Output the (X, Y) coordinate of the center of the cell containing the given text.  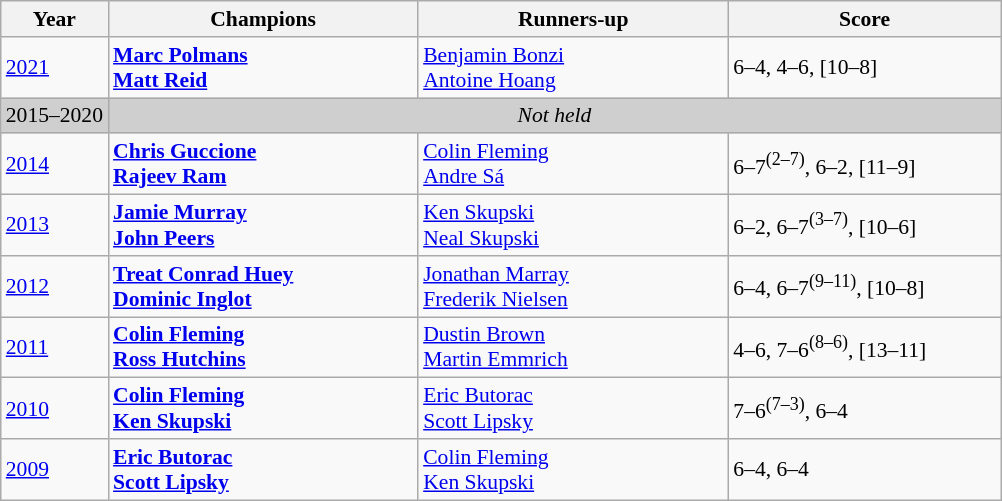
6–7(2–7), 6–2, [11–9] (864, 164)
2009 (54, 470)
6–4, 4–6, [10–8] (864, 68)
2011 (54, 348)
2012 (54, 286)
Ken Skupski Neal Skupski (573, 226)
Colin Fleming Andre Sá (573, 164)
Champions (263, 19)
2010 (54, 408)
2021 (54, 68)
Year (54, 19)
2015–2020 (54, 116)
6–4, 6–4 (864, 470)
Jonathan Marray Frederik Nielsen (573, 286)
Chris Guccione Rajeev Ram (263, 164)
2014 (54, 164)
2013 (54, 226)
Dustin Brown Martin Emmrich (573, 348)
4–6, 7–6(8–6), [13–11] (864, 348)
Score (864, 19)
Runners-up (573, 19)
Treat Conrad Huey Dominic Inglot (263, 286)
Jamie Murray John Peers (263, 226)
Benjamin Bonzi Antoine Hoang (573, 68)
Colin Fleming Ross Hutchins (263, 348)
7–6(7–3), 6–4 (864, 408)
6–2, 6–7(3–7), [10–6] (864, 226)
Marc Polmans Matt Reid (263, 68)
6–4, 6–7(9–11), [10–8] (864, 286)
Not held (554, 116)
